From the cell containing the given text, extract its center point as [X, Y] coordinate. 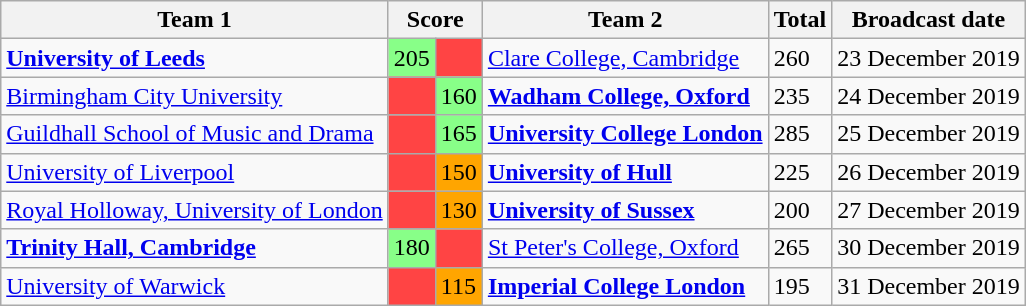
30 December 2019 [929, 248]
Guildhall School of Music and Drama [194, 134]
265 [800, 248]
Clare College, Cambridge [625, 58]
University of Sussex [625, 210]
26 December 2019 [929, 172]
23 December 2019 [929, 58]
27 December 2019 [929, 210]
University College London [625, 134]
Total [800, 20]
University of Leeds [194, 58]
University of Hull [625, 172]
235 [800, 96]
Team 1 [194, 20]
205 [412, 58]
260 [800, 58]
Imperial College London [625, 286]
115 [458, 286]
25 December 2019 [929, 134]
Birmingham City University [194, 96]
285 [800, 134]
University of Warwick [194, 286]
225 [800, 172]
Trinity Hall, Cambridge [194, 248]
St Peter's College, Oxford [625, 248]
Broadcast date [929, 20]
31 December 2019 [929, 286]
Wadham College, Oxford [625, 96]
150 [458, 172]
Team 2 [625, 20]
24 December 2019 [929, 96]
200 [800, 210]
195 [800, 286]
160 [458, 96]
180 [412, 248]
Royal Holloway, University of London [194, 210]
Score [435, 20]
165 [458, 134]
University of Liverpool [194, 172]
130 [458, 210]
